Search for the cell housing the specified text and yield its (X, Y) center coordinate. 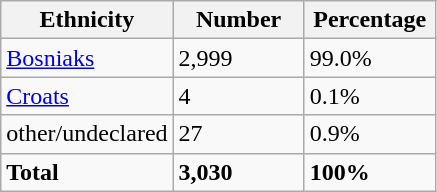
99.0% (370, 58)
27 (238, 134)
Percentage (370, 20)
Number (238, 20)
other/undeclared (87, 134)
Bosniaks (87, 58)
4 (238, 96)
3,030 (238, 172)
Ethnicity (87, 20)
2,999 (238, 58)
Total (87, 172)
100% (370, 172)
0.9% (370, 134)
Croats (87, 96)
0.1% (370, 96)
